Return [X, Y] of the center of cell containing provided text 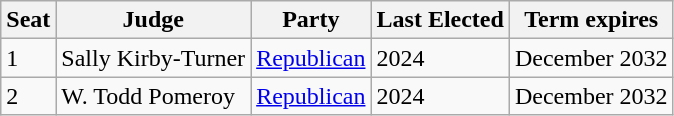
Party [311, 20]
2 [28, 96]
W. Todd Pomeroy [154, 96]
Judge [154, 20]
Last Elected [440, 20]
Sally Kirby-Turner [154, 58]
Term expires [591, 20]
Seat [28, 20]
1 [28, 58]
